From the cell containing the given text, extract its center point as [X, Y] coordinate. 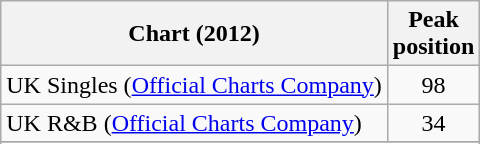
98 [433, 85]
Chart (2012) [194, 34]
UK Singles (Official Charts Company) [194, 85]
UK R&B (Official Charts Company) [194, 123]
Peakposition [433, 34]
34 [433, 123]
